Return the (X, Y) coordinate for the center point of the cell that contains the specified text.  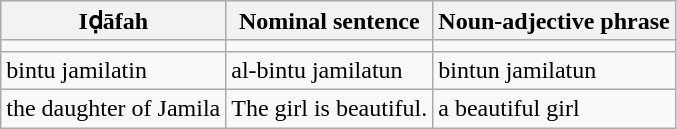
Noun-adjective phrase (554, 21)
The girl is beautiful. (330, 108)
bintun jamilatun (554, 70)
Iḍāfah (114, 21)
al-bintu jamilatun (330, 70)
bintu jamilatin (114, 70)
Nominal sentence (330, 21)
the daughter of Jamila (114, 108)
a beautiful girl (554, 108)
